Pinpoint the cell where the given text exists, returning its [X, Y] midpoint coordinate. 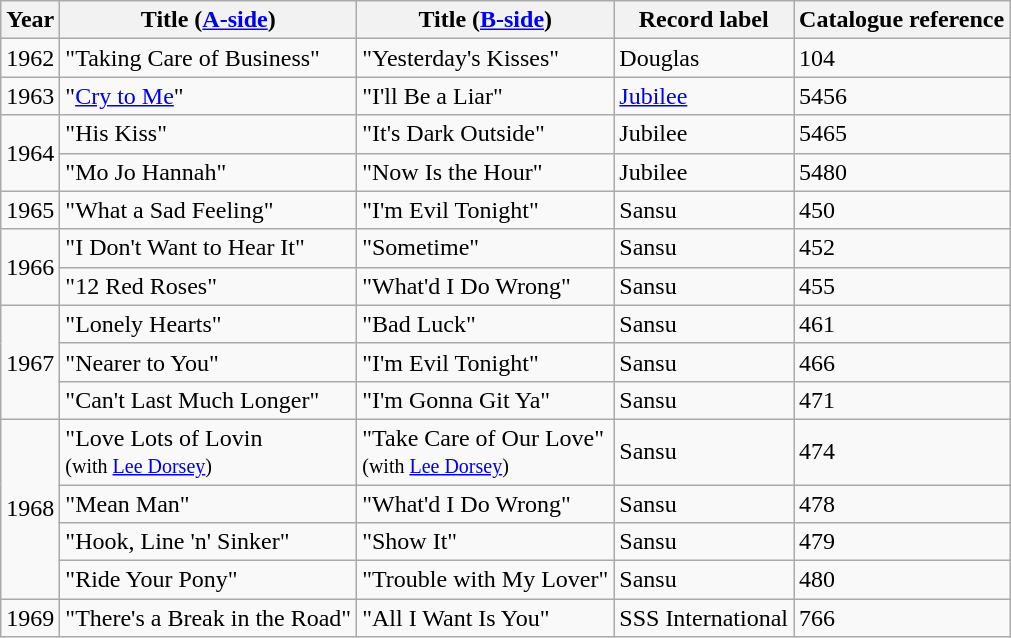
"I'll Be a Liar" [486, 96]
"There's a Break in the Road" [208, 618]
Title (A-side) [208, 20]
5480 [902, 172]
1966 [30, 267]
"Show It" [486, 542]
"Mo Jo Hannah" [208, 172]
1969 [30, 618]
"It's Dark Outside" [486, 134]
1963 [30, 96]
"I Don't Want to Hear It" [208, 248]
"Take Care of Our Love"(with Lee Dorsey) [486, 452]
Douglas [704, 58]
"Nearer to You" [208, 362]
"Lonely Hearts" [208, 324]
5465 [902, 134]
"His Kiss" [208, 134]
"Yesterday's Kisses" [486, 58]
"Bad Luck" [486, 324]
1967 [30, 362]
"Sometime" [486, 248]
"Love Lots of Lovin(with Lee Dorsey) [208, 452]
"Mean Man" [208, 503]
"12 Red Roses" [208, 286]
1965 [30, 210]
Catalogue reference [902, 20]
"Cry to Me" [208, 96]
479 [902, 542]
Year [30, 20]
5456 [902, 96]
766 [902, 618]
1968 [30, 508]
1964 [30, 153]
"Now Is the Hour" [486, 172]
474 [902, 452]
"Ride Your Pony" [208, 580]
1962 [30, 58]
452 [902, 248]
104 [902, 58]
"Trouble with My Lover" [486, 580]
"Hook, Line 'n' Sinker" [208, 542]
"I'm Gonna Git Ya" [486, 400]
455 [902, 286]
466 [902, 362]
Title (B-side) [486, 20]
471 [902, 400]
"All I Want Is You" [486, 618]
450 [902, 210]
461 [902, 324]
478 [902, 503]
SSS International [704, 618]
"Can't Last Much Longer" [208, 400]
480 [902, 580]
Record label [704, 20]
"Taking Care of Business" [208, 58]
"What a Sad Feeling" [208, 210]
